Capture the cell that displays the provided text and extract its (x, y) central coordinate. 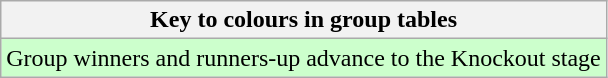
Key to colours in group tables (304, 20)
Group winners and runners-up advance to the Knockout stage (304, 58)
